Scan for the cell matching the given text and deliver its (x, y) coordinate at center. 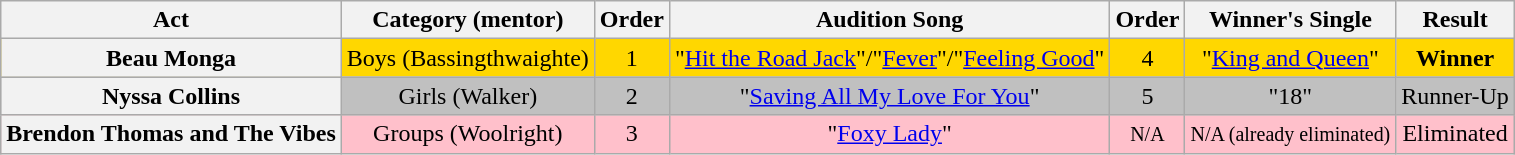
Girls (Walker) (468, 96)
2 (632, 96)
Act (172, 20)
Boys (Bassingthwaighte) (468, 58)
"18" (1290, 96)
N/A (1148, 134)
Eliminated (1456, 134)
Audition Song (889, 20)
"Saving All My Love For You" (889, 96)
4 (1148, 58)
Brendon Thomas and The Vibes (172, 134)
3 (632, 134)
Runner-Up (1456, 96)
Category (mentor) (468, 20)
Result (1456, 20)
Winner (1456, 58)
1 (632, 58)
N/A (already eliminated) (1290, 134)
Winner's Single (1290, 20)
Groups (Woolright) (468, 134)
Nyssa Collins (172, 96)
5 (1148, 96)
"Hit the Road Jack"/"Fever"/"Feeling Good" (889, 58)
"Foxy Lady" (889, 134)
Beau Monga (172, 58)
"King and Queen" (1290, 58)
